Return the (x, y) coordinate for the center point of the cell that contains the specified text.  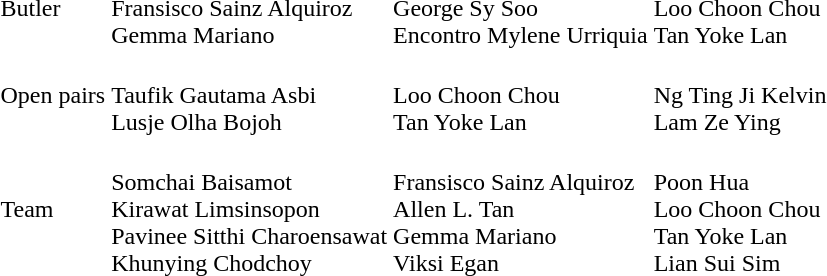
Loo Choon ChouTan Yoke Lan (521, 95)
Taufik Gautama AsbiLusje Olha Bojoh (250, 95)
